Detect which cell encompasses the target text, then output its [x, y] center coordinate. 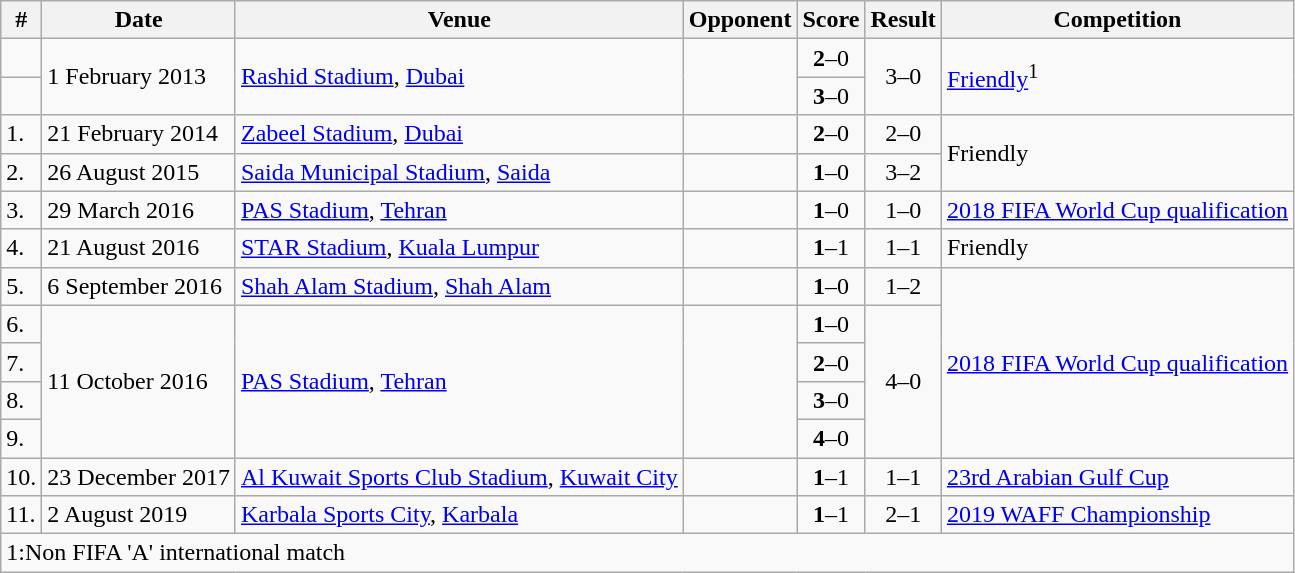
Shah Alam Stadium, Shah Alam [459, 286]
4. [22, 248]
Friendly1 [1117, 77]
Saida Municipal Stadium, Saida [459, 172]
Venue [459, 20]
9. [22, 438]
2019 WAFF Championship [1117, 515]
1–2 [903, 286]
1 February 2013 [139, 77]
2. [22, 172]
5. [22, 286]
Zabeel Stadium, Dubai [459, 134]
3. [22, 210]
Karbala Sports City, Karbala [459, 515]
Competition [1117, 20]
Score [831, 20]
11 October 2016 [139, 381]
Opponent [740, 20]
7. [22, 362]
26 August 2015 [139, 172]
Rashid Stadium, Dubai [459, 77]
6 September 2016 [139, 286]
2–1 [903, 515]
10. [22, 477]
# [22, 20]
1. [22, 134]
21 August 2016 [139, 248]
Result [903, 20]
2 August 2019 [139, 515]
11. [22, 515]
1:Non FIFA 'A' international match [648, 553]
23 December 2017 [139, 477]
8. [22, 400]
STAR Stadium, Kuala Lumpur [459, 248]
Date [139, 20]
Al Kuwait Sports Club Stadium, Kuwait City [459, 477]
29 March 2016 [139, 210]
23rd Arabian Gulf Cup [1117, 477]
3–2 [903, 172]
6. [22, 324]
21 February 2014 [139, 134]
